Locate the cell with the specified text and output its (x, y) center coordinate. 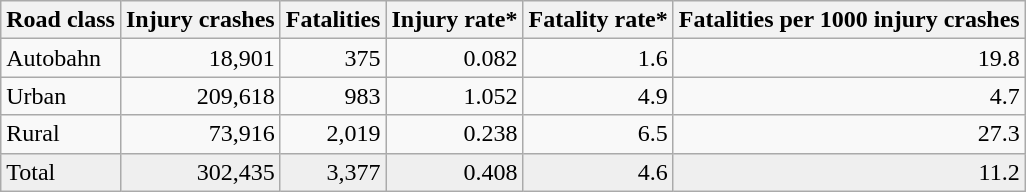
Autobahn (61, 58)
983 (333, 96)
19.8 (849, 58)
3,377 (333, 172)
4.7 (849, 96)
Fatalities per 1000 injury crashes (849, 20)
209,618 (200, 96)
Total (61, 172)
Fatality rate* (598, 20)
11.2 (849, 172)
Fatalities (333, 20)
Injury crashes (200, 20)
4.9 (598, 96)
4.6 (598, 172)
18,901 (200, 58)
1.6 (598, 58)
Injury rate* (454, 20)
Rural (61, 134)
27.3 (849, 134)
6.5 (598, 134)
0.082 (454, 58)
1.052 (454, 96)
302,435 (200, 172)
2,019 (333, 134)
Road class (61, 20)
0.238 (454, 134)
73,916 (200, 134)
0.408 (454, 172)
375 (333, 58)
Urban (61, 96)
